Determine the [X, Y] coordinate at the center of the cell enclosing the given text.  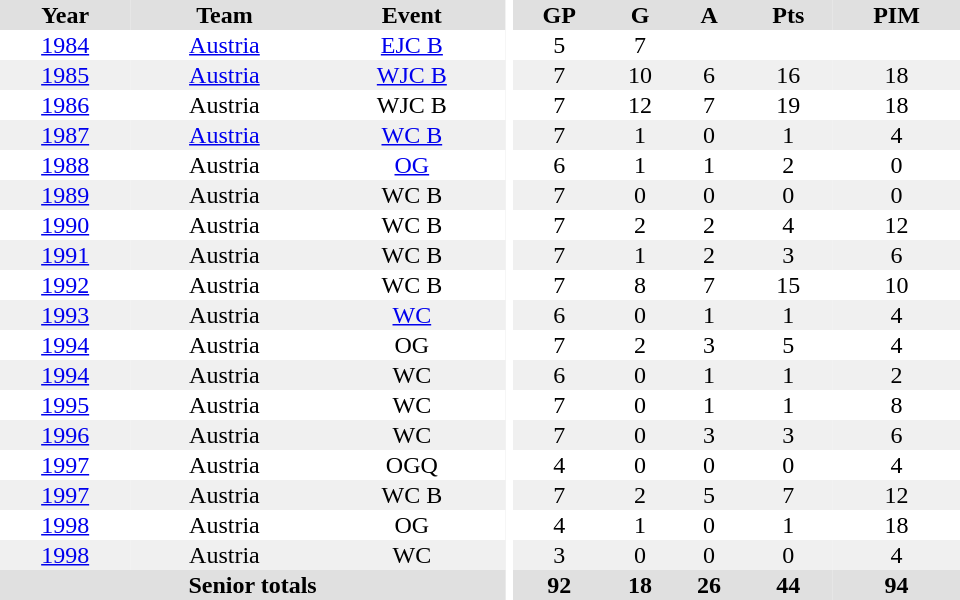
1988 [65, 165]
G [640, 15]
1996 [65, 435]
Pts [788, 15]
A [710, 15]
19 [788, 105]
Event [412, 15]
44 [788, 585]
1989 [65, 195]
GP [560, 15]
Senior totals [252, 585]
1992 [65, 285]
1993 [65, 315]
1986 [65, 105]
16 [788, 75]
OGQ [412, 465]
26 [710, 585]
1984 [65, 45]
94 [896, 585]
1990 [65, 225]
PIM [896, 15]
1995 [65, 405]
1991 [65, 255]
1987 [65, 135]
1985 [65, 75]
EJC B [412, 45]
92 [560, 585]
15 [788, 285]
Team [224, 15]
Year [65, 15]
